Provide the (X, Y) coordinate of the cell's center where the given text is located.  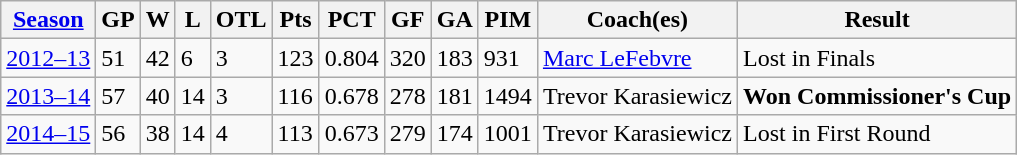
1001 (508, 134)
181 (454, 96)
Season (48, 20)
L (192, 20)
PIM (508, 20)
Coach(es) (637, 20)
0.804 (352, 58)
GF (408, 20)
51 (118, 58)
38 (158, 134)
320 (408, 58)
1494 (508, 96)
123 (296, 58)
PCT (352, 20)
Result (878, 20)
Pts (296, 20)
2014–15 (48, 134)
Lost in First Round (878, 134)
6 (192, 58)
113 (296, 134)
183 (454, 58)
0.678 (352, 96)
2012–13 (48, 58)
56 (118, 134)
42 (158, 58)
GP (118, 20)
278 (408, 96)
57 (118, 96)
116 (296, 96)
Won Commissioner's Cup (878, 96)
279 (408, 134)
GA (454, 20)
4 (241, 134)
W (158, 20)
174 (454, 134)
2013–14 (48, 96)
40 (158, 96)
OTL (241, 20)
Lost in Finals (878, 58)
Marc LeFebvre (637, 58)
0.673 (352, 134)
931 (508, 58)
